Detect which cell encompasses the target text, then output its [X, Y] center coordinate. 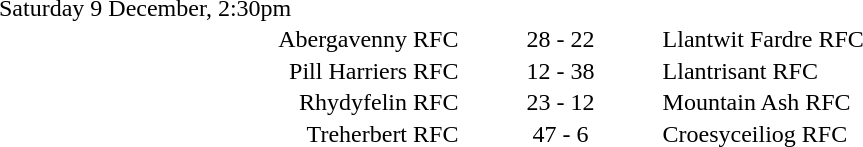
12 - 38 [560, 71]
28 - 22 [560, 39]
23 - 12 [560, 103]
